Detect which cell encompasses the target text, then output its [x, y] center coordinate. 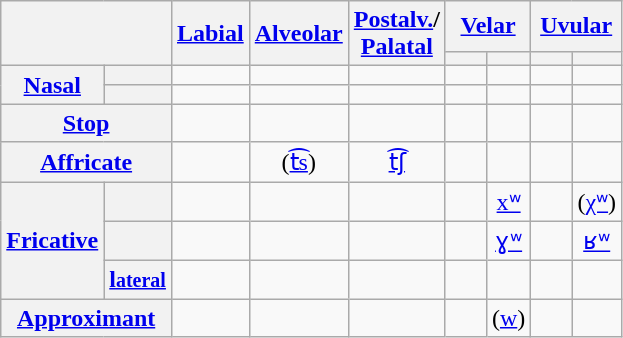
Nasal [52, 85]
Velar [488, 26]
Affricate [86, 162]
ʁʷ [597, 241]
(w) [508, 318]
Fricative [52, 240]
xʷ [508, 202]
Approximant [86, 318]
(χʷ) [597, 202]
Stop [86, 123]
Labial [210, 34]
lateral [138, 280]
(t͡s) [298, 162]
Alveolar [298, 34]
t͡ʃ [396, 162]
Uvular [576, 26]
Postalv./Palatal [396, 34]
ɣʷ [508, 241]
